Search for the cell housing the specified text and yield its [X, Y] center coordinate. 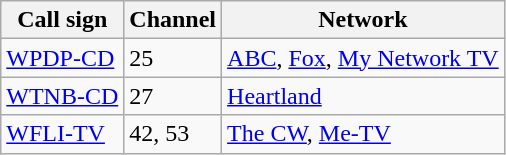
WFLI-TV [62, 134]
WTNB-CD [62, 96]
Channel [173, 20]
25 [173, 58]
42, 53 [173, 134]
Network [364, 20]
ABC, Fox, My Network TV [364, 58]
WPDP-CD [62, 58]
27 [173, 96]
Call sign [62, 20]
Heartland [364, 96]
The CW, Me-TV [364, 134]
